Capture the cell that displays the provided text and extract its [X, Y] central coordinate. 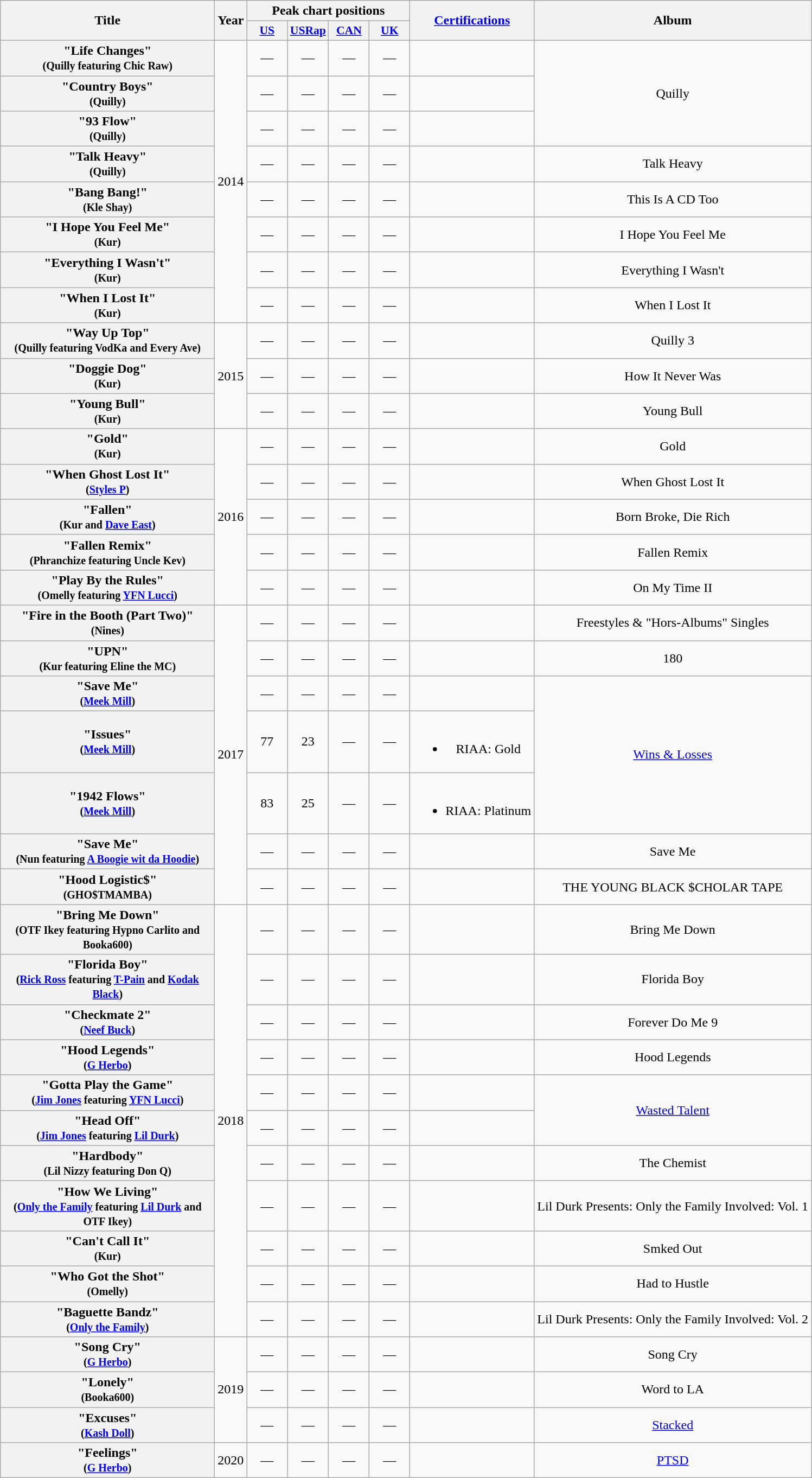
"Play By the Rules"(Omelly featuring YFN Lucci) [107, 587]
Lil Durk Presents: Only the Family Involved: Vol. 2 [673, 1318]
2014 [231, 181]
I Hope You Feel Me [673, 234]
"Life Changes"(Quilly featuring Chic Raw) [107, 58]
"Feelings"(G Herbo) [107, 1461]
When I Lost It [673, 305]
"Doggie Dog"(Kur) [107, 375]
"Song Cry"(G Herbo) [107, 1354]
"Young Bull"(Kur) [107, 411]
UK [389, 31]
When Ghost Lost It [673, 482]
"Issues"(Meek Mill) [107, 742]
"Bang Bang!"(Kle Shay) [107, 200]
180 [673, 658]
US [267, 31]
Freestyles & "Hors-Albums" Singles [673, 623]
This Is A CD Too [673, 200]
Bring Me Down [673, 929]
Hood Legends [673, 1057]
23 [308, 742]
RIAA: Gold [472, 742]
THE YOUNG BLACK $CHOLAR TAPE [673, 887]
"UPN"(Kur featuring Eline the MC) [107, 658]
"Baguette Bandz"(Only the Family) [107, 1318]
How It Never Was [673, 375]
Florida Boy [673, 979]
"Talk Heavy"(Quilly) [107, 164]
Quilly 3 [673, 341]
"Hardbody"(Lil Nizzy featuring Don Q) [107, 1163]
"How We Living"(Only the Family featuring Lil Durk and OTF Ikey) [107, 1206]
Quilly [673, 93]
Lil Durk Presents: Only the Family Involved: Vol. 1 [673, 1206]
"Save Me"(Meek Mill) [107, 693]
"Fire in the Booth (Part Two)"(Nines) [107, 623]
Forever Do Me 9 [673, 1022]
"Hood Logistic$"(GHO$TMAMBA) [107, 887]
2018 [231, 1121]
Word to LA [673, 1390]
"Gotta Play the Game"(Jim Jones featuring YFN Lucci) [107, 1093]
Had to Hustle [673, 1284]
"93 Flow"(Quilly) [107, 129]
"Florida Boy"(Rick Ross featuring T-Pain and Kodak Black) [107, 979]
Fallen Remix [673, 552]
"Checkmate 2"(Neef Buck) [107, 1022]
On My Time II [673, 587]
CAN [349, 31]
"I Hope You Feel Me"(Kur) [107, 234]
"When I Lost It"(Kur) [107, 305]
Certifications [472, 21]
Gold [673, 446]
Talk Heavy [673, 164]
Stacked [673, 1425]
"Gold"(Kur) [107, 446]
"When Ghost Lost It"(Styles P) [107, 482]
2020 [231, 1461]
Song Cry [673, 1354]
"Excuses"(Kash Doll) [107, 1425]
Young Bull [673, 411]
Album [673, 21]
"Can't Call It"(Kur) [107, 1248]
"Way Up Top"(Quilly featuring VodKa and Every Ave) [107, 341]
Born Broke, Die Rich [673, 517]
"Save Me"(Nun featuring A Boogie wit da Hoodie) [107, 852]
"Head Off"(Jim Jones featuring Lil Durk) [107, 1127]
The Chemist [673, 1163]
"Everything I Wasn't"(Kur) [107, 270]
"Country Boys"(Quilly) [107, 93]
PTSD [673, 1461]
Save Me [673, 852]
RIAA: Platinum [472, 803]
Title [107, 21]
"1942 Flows"(Meek Mill) [107, 803]
83 [267, 803]
"Who Got the Shot"(Omelly) [107, 1284]
"Hood Legends"(G Herbo) [107, 1057]
Everything I Wasn't [673, 270]
77 [267, 742]
Smked Out [673, 1248]
25 [308, 803]
2015 [231, 375]
Year [231, 21]
2019 [231, 1390]
2016 [231, 517]
"Lonely"(Booka600) [107, 1390]
USRap [308, 31]
Wasted Talent [673, 1110]
"Fallen"(Kur and Dave East) [107, 517]
"Fallen Remix"(Phranchize featuring Uncle Kev) [107, 552]
Wins & Losses [673, 755]
Peak chart positions [329, 11]
2017 [231, 754]
"Bring Me Down"(OTF Ikey featuring Hypno Carlito and Booka600) [107, 929]
